Locate the cell with the specified text and output its [x, y] center coordinate. 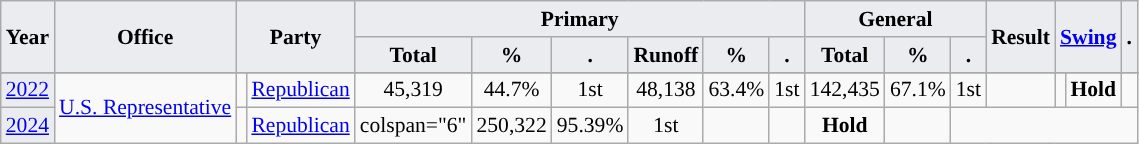
U.S. Representative [145, 108]
95.39% [590, 126]
General [896, 19]
colspan="6" [414, 126]
48,138 [666, 90]
Year [28, 36]
67.1% [918, 90]
Party [296, 36]
45,319 [414, 90]
Swing [1088, 36]
2022 [28, 90]
2024 [28, 126]
44.7% [511, 90]
Primary [580, 19]
Office [145, 36]
142,435 [845, 90]
Runoff [666, 55]
Result [1020, 36]
250,322 [511, 126]
63.4% [736, 90]
